Provide the [x, y] coordinate of the cell's center where the given text is located.  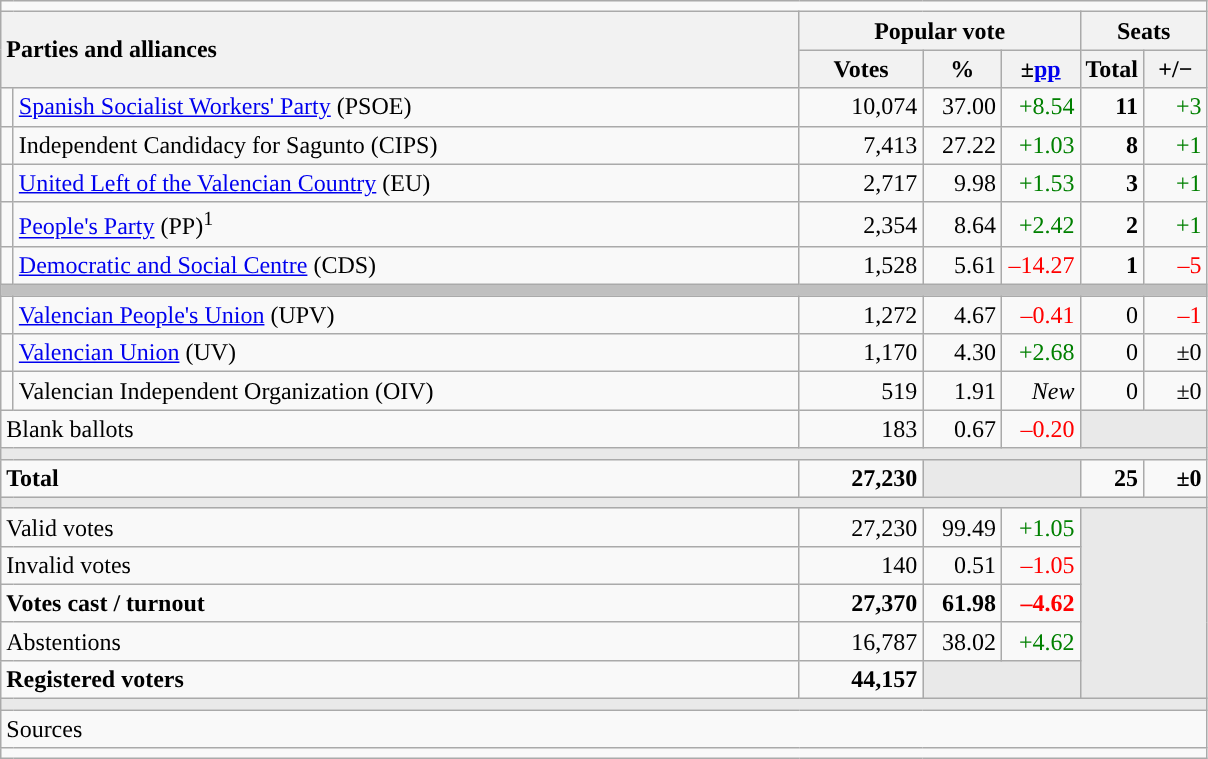
Abstentions [400, 641]
Votes cast / turnout [400, 603]
+4.62 [1040, 641]
7,413 [861, 145]
People's Party (PP)1 [406, 224]
Sources [604, 729]
8 [1112, 145]
Parties and alliances [400, 50]
Seats [1144, 31]
Invalid votes [400, 565]
25 [1112, 478]
1,528 [861, 266]
519 [861, 391]
38.02 [962, 641]
+1.05 [1040, 527]
2,717 [861, 183]
% [962, 69]
61.98 [962, 603]
1.91 [962, 391]
Valencian Union (UV) [406, 353]
Spanish Socialist Workers' Party (PSOE) [406, 107]
Votes [861, 69]
140 [861, 565]
+/− [1176, 69]
Independent Candidacy for Sagunto (CIPS) [406, 145]
Valid votes [400, 527]
0.67 [962, 429]
–1 [1176, 315]
+3 [1176, 107]
–5 [1176, 266]
4.30 [962, 353]
183 [861, 429]
16,787 [861, 641]
Popular vote [940, 31]
–14.27 [1040, 266]
+8.54 [1040, 107]
11 [1112, 107]
10,074 [861, 107]
5.61 [962, 266]
Blank ballots [400, 429]
27,370 [861, 603]
99.49 [962, 527]
Valencian People's Union (UPV) [406, 315]
3 [1112, 183]
37.00 [962, 107]
4.67 [962, 315]
Registered voters [400, 679]
2,354 [861, 224]
–4.62 [1040, 603]
9.98 [962, 183]
Democratic and Social Centre (CDS) [406, 266]
8.64 [962, 224]
+2.68 [1040, 353]
New [1040, 391]
2 [1112, 224]
–0.41 [1040, 315]
–0.20 [1040, 429]
27.22 [962, 145]
–1.05 [1040, 565]
1,170 [861, 353]
±pp [1040, 69]
44,157 [861, 679]
United Left of the Valencian Country (EU) [406, 183]
Valencian Independent Organization (OIV) [406, 391]
1 [1112, 266]
1,272 [861, 315]
0.51 [962, 565]
+2.42 [1040, 224]
+1.53 [1040, 183]
+1.03 [1040, 145]
